Output the [x, y] coordinate of the center of the cell containing the given text.  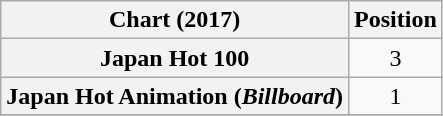
Japan Hot 100 [175, 58]
1 [396, 96]
3 [396, 58]
Position [396, 20]
Chart (2017) [175, 20]
Japan Hot Animation (Billboard) [175, 96]
